Locate the cell with the specified text and output its (x, y) center coordinate. 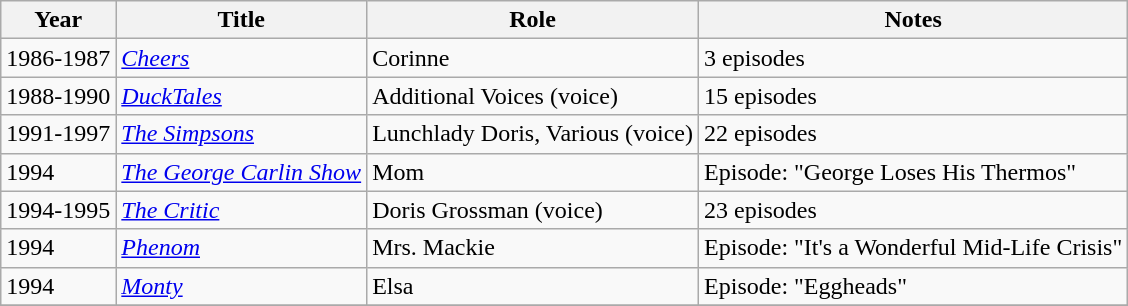
The Critic (242, 210)
Title (242, 20)
15 episodes (914, 96)
The Simpsons (242, 134)
Episode: "George Loses His Thermos" (914, 172)
Episode: "Eggheads" (914, 286)
1986-1987 (58, 58)
1994-1995 (58, 210)
Episode: "It's a Wonderful Mid-Life Crisis" (914, 248)
The George Carlin Show (242, 172)
22 episodes (914, 134)
Additional Voices (voice) (533, 96)
Lunchlady Doris, Various (voice) (533, 134)
Phenom (242, 248)
Elsa (533, 286)
Cheers (242, 58)
Corinne (533, 58)
Role (533, 20)
DuckTales (242, 96)
Notes (914, 20)
Year (58, 20)
23 episodes (914, 210)
1991-1997 (58, 134)
3 episodes (914, 58)
1988-1990 (58, 96)
Mrs. Mackie (533, 248)
Mom (533, 172)
Doris Grossman (voice) (533, 210)
Monty (242, 286)
